Locate the cell with the specified text and output its [x, y] center coordinate. 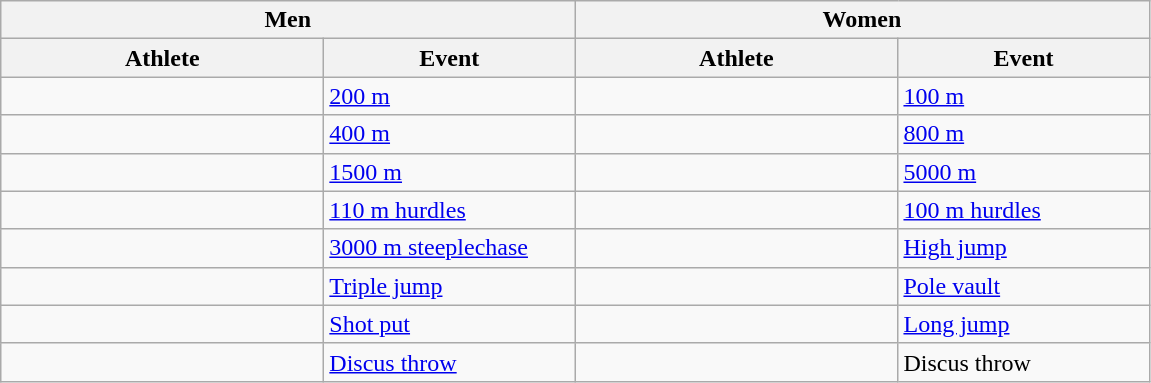
3000 m steeplechase [450, 248]
100 m hurdles [1024, 210]
Pole vault [1024, 286]
100 m [1024, 96]
Triple jump [450, 286]
200 m [450, 96]
1500 m [450, 172]
5000 m [1024, 172]
Women [862, 20]
800 m [1024, 134]
400 m [450, 134]
110 m hurdles [450, 210]
Long jump [1024, 324]
Men [288, 20]
High jump [1024, 248]
Shot put [450, 324]
